Determine the (X, Y) coordinate at the center of the cell enclosing the given text.  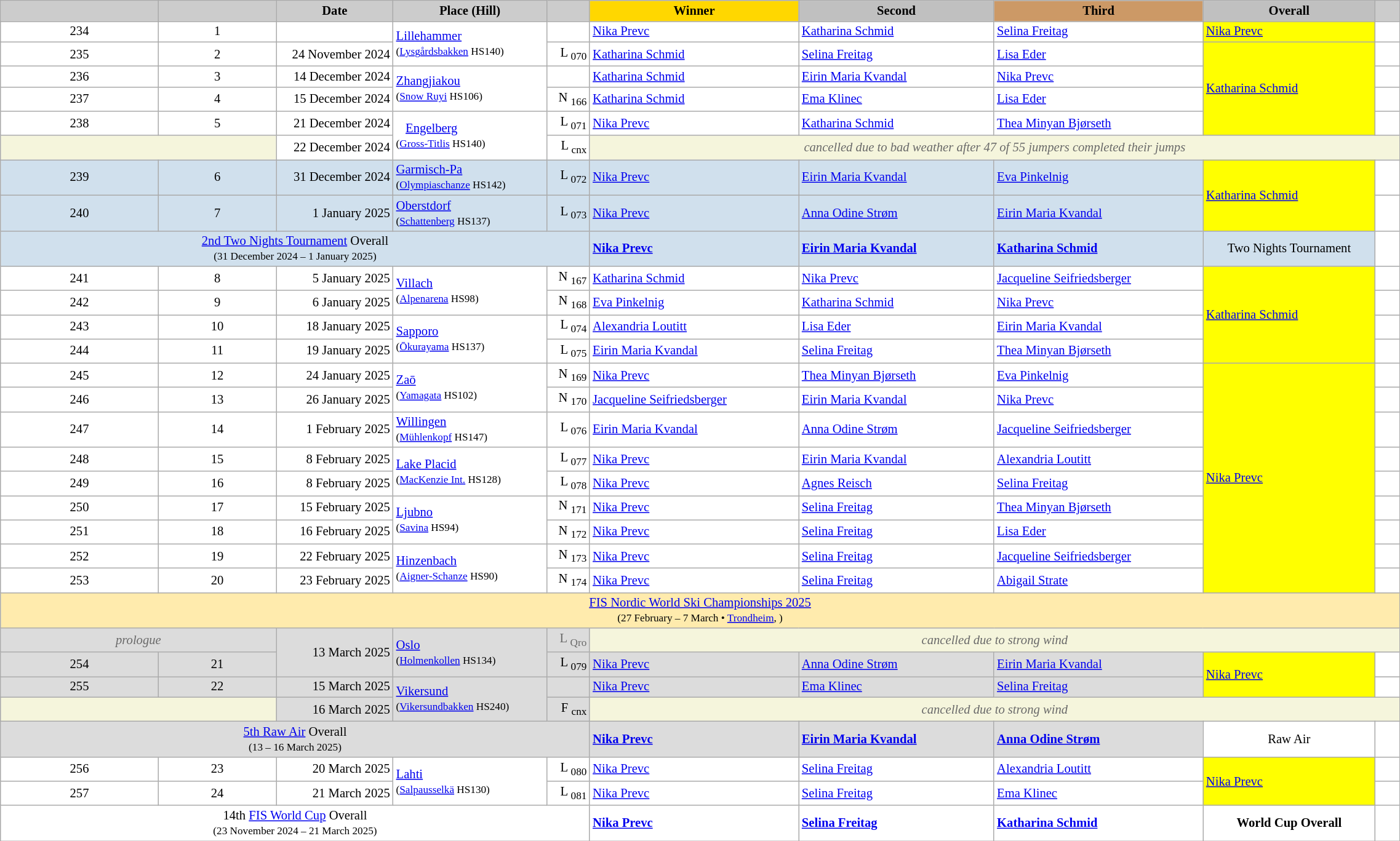
Overall (1289, 10)
14 (217, 429)
9 (217, 303)
240 (79, 213)
5th Raw Air Overall(13 – 16 March 2025) (295, 739)
247 (79, 429)
17 (217, 507)
257 (79, 794)
Lake Placid(MacKenzie Int. HS128) (470, 471)
Hinzenbach(Aigner-Schanze HS90) (470, 568)
L 075 (568, 351)
L 071 (568, 123)
N 168 (568, 303)
2 (217, 54)
15 March 2025 (335, 687)
Oberstdorf(Schattenberg HS137) (470, 213)
Lillehammer(Lysgårdsbakken HS140) (470, 43)
15 December 2024 (335, 98)
24 November 2024 (335, 54)
22 February 2025 (335, 556)
5 January 2025 (335, 278)
L 080 (568, 769)
243 (79, 326)
250 (79, 507)
Agnes Reisch (896, 484)
1 (217, 31)
Vikersund(Vikersundbakken HS240) (470, 699)
L 070 (568, 54)
20 (217, 580)
Zaō(Yamagata HS102) (470, 388)
254 (79, 664)
18 January 2025 (335, 326)
Zhangjiakou (Snow Ruyi HS106) (470, 89)
1 February 2025 (335, 429)
21 December 2024 (335, 123)
6 January 2025 (335, 303)
cancelled due to bad weather after 47 of 55 jumpers completed their jumps (994, 148)
16 (217, 484)
15 February 2025 (335, 507)
FIS Nordic World Ski Championships 2025(27 February – 7 March • Trondheim, ) (700, 610)
Lahti(Salpausselkä HS130) (470, 781)
10 (217, 326)
31 December 2024 (335, 177)
13 (217, 399)
Oslo(Holmenkollen HS134) (470, 652)
24 January 2025 (335, 375)
21 (217, 664)
237 (79, 98)
2nd Two Nights Tournament Overall(31 December 2024 – 1 January 2025) (295, 249)
16 March 2025 (335, 709)
L 072 (568, 177)
Abigail Strate (1098, 580)
241 (79, 278)
13 March 2025 (335, 652)
24 (217, 794)
N 167 (568, 278)
7 (217, 213)
26 January 2025 (335, 399)
6 (217, 177)
L Qro (568, 640)
253 (79, 580)
242 (79, 303)
3 (217, 76)
234 (79, 31)
256 (79, 769)
Sapporo(Ōkurayama HS137) (470, 338)
Raw Air (1289, 739)
1 January 2025 (335, 213)
Second (896, 10)
L 081 (568, 794)
N 170 (568, 399)
L 078 (568, 484)
255 (79, 687)
Garmisch-Pa(Olympiaschanze HS142) (470, 177)
Willingen(Mühlenkopf HS147) (470, 429)
N 166 (568, 98)
L 073 (568, 213)
Place (Hill) (470, 10)
N 171 (568, 507)
15 (217, 459)
235 (79, 54)
14 December 2024 (335, 76)
22 December 2024 (335, 148)
8 (217, 278)
N 169 (568, 375)
245 (79, 375)
Ljubno (Savina HS94) (470, 519)
20 March 2025 (335, 769)
L 076 (568, 429)
N 172 (568, 532)
238 (79, 123)
L 074 (568, 326)
236 (79, 76)
Engelberg(Gross-Titlis HS140) (470, 135)
244 (79, 351)
246 (79, 399)
L cnx (568, 148)
Winner (694, 10)
239 (79, 177)
11 (217, 351)
N 173 (568, 556)
World Cup Overall (1289, 823)
Date (335, 10)
19 January 2025 (335, 351)
L 077 (568, 459)
249 (79, 484)
Third (1098, 10)
22 (217, 687)
4 (217, 98)
251 (79, 532)
Two Nights Tournament (1289, 249)
prologue (138, 640)
L 079 (568, 664)
18 (217, 532)
21 March 2025 (335, 794)
19 (217, 556)
23 (217, 769)
12 (217, 375)
248 (79, 459)
23 February 2025 (335, 580)
16 February 2025 (335, 532)
14th FIS World Cup Overall(23 November 2024 – 21 March 2025) (295, 823)
N 174 (568, 580)
5 (217, 123)
F cnx (568, 709)
Villach(Alpenarena HS98) (470, 290)
252 (79, 556)
